Scan for the cell matching the given text and deliver its [X, Y] coordinate at center. 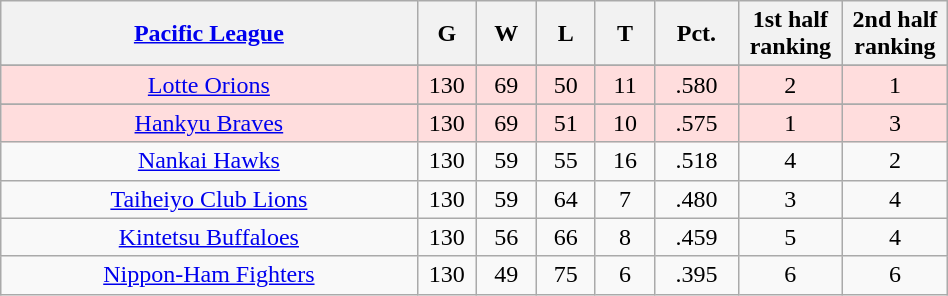
Taiheiyo Club Lions [209, 199]
Nankai Hawks [209, 161]
51 [566, 123]
5 [790, 237]
64 [566, 199]
.575 [696, 123]
W [506, 34]
55 [566, 161]
2nd half ranking [896, 34]
.395 [696, 275]
G [446, 34]
.580 [696, 85]
56 [506, 237]
1st half ranking [790, 34]
50 [566, 85]
Kintetsu Buffaloes [209, 237]
.480 [696, 199]
.518 [696, 161]
Nippon-Ham Fighters [209, 275]
.459 [696, 237]
8 [624, 237]
Lotte Orions [209, 85]
16 [624, 161]
75 [566, 275]
Hankyu Braves [209, 123]
49 [506, 275]
Pacific League [209, 34]
10 [624, 123]
Pct. [696, 34]
L [566, 34]
66 [566, 237]
7 [624, 199]
T [624, 34]
11 [624, 85]
